Scan for the cell matching the given text and deliver its [x, y] coordinate at center. 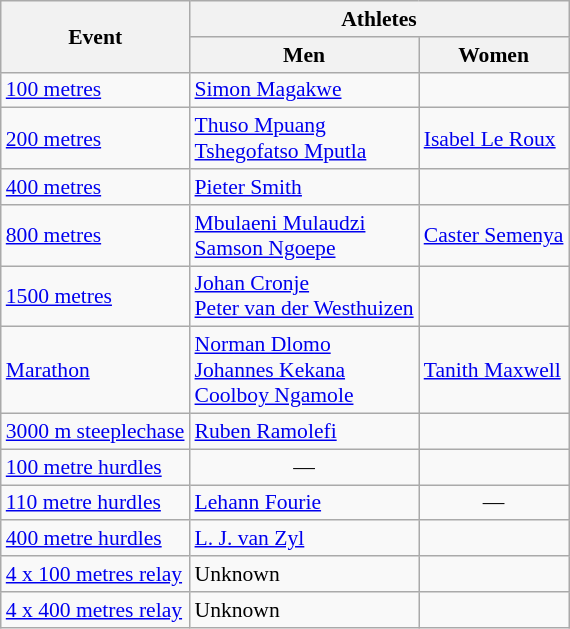
100 metres [96, 90]
Event [96, 36]
Johan CronjePeter van der Westhuizen [304, 296]
4 x 400 metres relay [96, 610]
Women [494, 55]
400 metre hurdles [96, 539]
Pieter Smith [304, 187]
L. J. van Zyl [304, 539]
110 metre hurdles [96, 503]
1500 metres [96, 296]
800 metres [96, 236]
Isabel Le Roux [494, 138]
Simon Magakwe [304, 90]
400 metres [96, 187]
Marathon [96, 370]
Ruben Ramolefi [304, 432]
Athletes [380, 19]
Thuso MpuangTshegofatso Mputla [304, 138]
Norman DlomoJohannes KekanaCoolboy Ngamole [304, 370]
200 metres [96, 138]
100 metre hurdles [96, 467]
4 x 100 metres relay [96, 574]
Tanith Maxwell [494, 370]
Mbulaeni MulaudziSamson Ngoepe [304, 236]
Caster Semenya [494, 236]
3000 m steeplechase [96, 432]
Men [304, 55]
Lehann Fourie [304, 503]
